Search for the cell housing the specified text and yield its [X, Y] center coordinate. 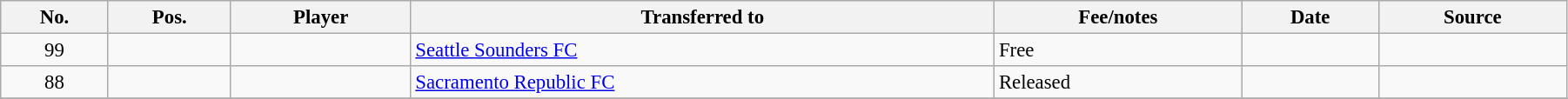
99 [54, 50]
Source [1472, 17]
Fee/notes [1119, 17]
Free [1119, 50]
No. [54, 17]
88 [54, 82]
Pos. [169, 17]
Transferred to [703, 17]
Released [1119, 82]
Date [1310, 17]
Sacramento Republic FC [703, 82]
Player [320, 17]
Seattle Sounders FC [703, 50]
